Provide the (X, Y) coordinate of the cell's center where the given text is located.  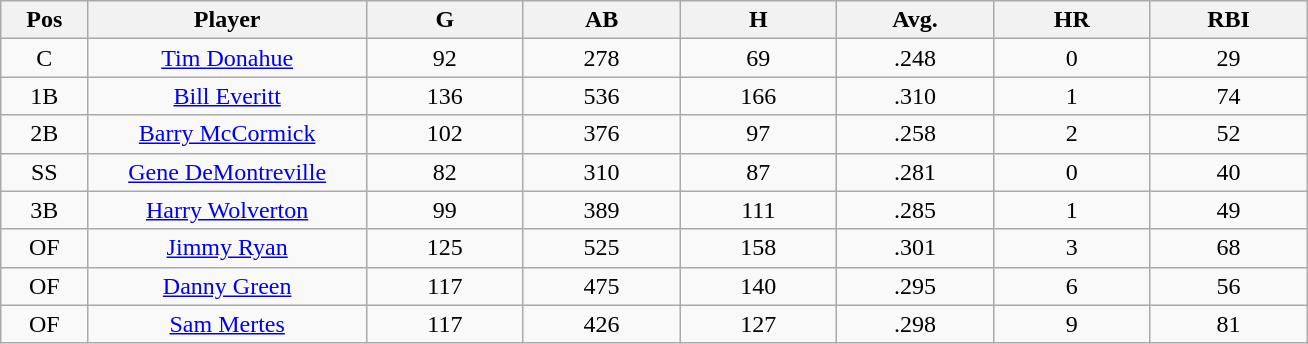
99 (444, 210)
.285 (916, 210)
97 (758, 134)
278 (602, 58)
2 (1072, 134)
.248 (916, 58)
111 (758, 210)
426 (602, 324)
49 (1228, 210)
82 (444, 172)
102 (444, 134)
SS (44, 172)
56 (1228, 286)
.301 (916, 248)
G (444, 20)
140 (758, 286)
Gene DeMontreville (228, 172)
.298 (916, 324)
C (44, 58)
Harry Wolverton (228, 210)
6 (1072, 286)
475 (602, 286)
RBI (1228, 20)
52 (1228, 134)
158 (758, 248)
136 (444, 96)
40 (1228, 172)
9 (1072, 324)
Pos (44, 20)
Danny Green (228, 286)
Tim Donahue (228, 58)
87 (758, 172)
.281 (916, 172)
1B (44, 96)
.295 (916, 286)
Jimmy Ryan (228, 248)
376 (602, 134)
125 (444, 248)
525 (602, 248)
2B (44, 134)
Bill Everitt (228, 96)
29 (1228, 58)
166 (758, 96)
Player (228, 20)
310 (602, 172)
81 (1228, 324)
536 (602, 96)
.310 (916, 96)
389 (602, 210)
Sam Mertes (228, 324)
HR (1072, 20)
H (758, 20)
3 (1072, 248)
69 (758, 58)
3B (44, 210)
127 (758, 324)
Avg. (916, 20)
AB (602, 20)
68 (1228, 248)
Barry McCormick (228, 134)
74 (1228, 96)
92 (444, 58)
.258 (916, 134)
